From the cell containing the given text, extract its center point as (X, Y) coordinate. 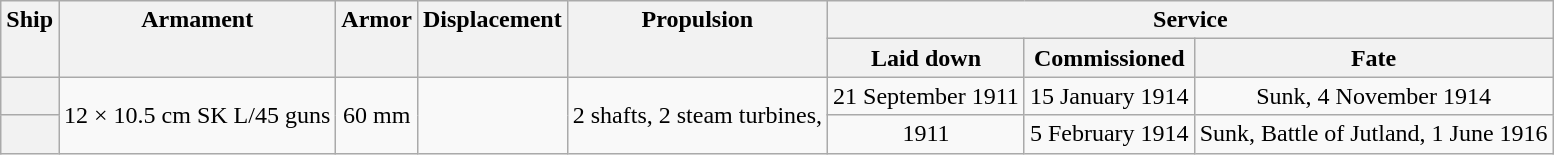
Service (1191, 20)
21 September 1911 (926, 96)
60 mm (377, 115)
5 February 1914 (1109, 134)
Laid down (926, 58)
15 January 1914 (1109, 96)
12 × 10.5 cm SK L/45 guns (198, 115)
Armor (377, 39)
Commissioned (1109, 58)
2 shafts, 2 steam turbines, (697, 115)
Armament (198, 39)
Propulsion (697, 39)
1911 (926, 134)
Displacement (492, 39)
Fate (1374, 58)
Ship (30, 39)
Sunk, 4 November 1914 (1374, 96)
Sunk, Battle of Jutland, 1 June 1916 (1374, 134)
